Capture the cell that displays the provided text and extract its (x, y) central coordinate. 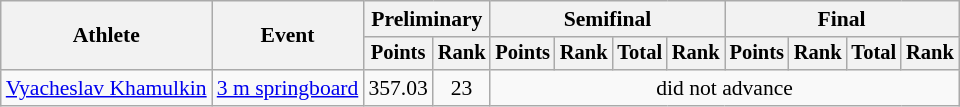
Athlete (106, 36)
357.03 (398, 88)
Vyacheslav Khamulkin (106, 88)
3 m springboard (288, 88)
Semifinal (607, 19)
Final (842, 19)
Preliminary (426, 19)
Event (288, 36)
23 (462, 88)
did not advance (724, 88)
